Capture the cell that displays the provided text and extract its (X, Y) central coordinate. 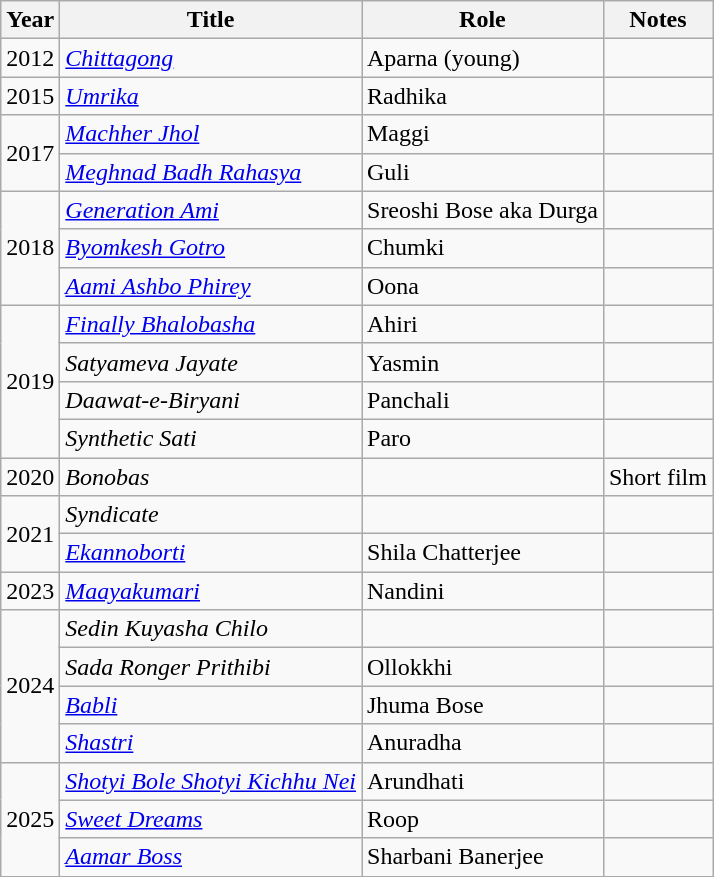
Roop (483, 819)
2018 (30, 248)
Aamar Boss (211, 857)
Anuradha (483, 743)
Maggi (483, 134)
Yasmin (483, 362)
Generation Ami (211, 210)
2012 (30, 58)
2024 (30, 686)
Radhika (483, 96)
Daawat-e-Biryani (211, 400)
Chittagong (211, 58)
Guli (483, 172)
Sweet Dreams (211, 819)
Byomkesh Gotro (211, 248)
Chumki (483, 248)
Synthetic Sati (211, 438)
Babli (211, 705)
2021 (30, 534)
Syndicate (211, 515)
Shila Chatterjee (483, 553)
Aparna (young) (483, 58)
Paro (483, 438)
Sreoshi Bose aka Durga (483, 210)
Ahiri (483, 324)
Oona (483, 286)
Nandini (483, 591)
Panchali (483, 400)
2019 (30, 381)
2015 (30, 96)
2017 (30, 153)
Satyameva Jayate (211, 362)
Sada Ronger Prithibi (211, 667)
2023 (30, 591)
Year (30, 20)
Machher Jhol (211, 134)
Shotyi Bole Shotyi Kichhu Nei (211, 781)
Arundhati (483, 781)
Maayakumari (211, 591)
Sedin Kuyasha Chilo (211, 629)
Meghnad Badh Rahasya (211, 172)
Shastri (211, 743)
Notes (658, 20)
Finally Bhalobasha (211, 324)
Jhuma Bose (483, 705)
Ekannoborti (211, 553)
Role (483, 20)
2020 (30, 477)
Umrika (211, 96)
Ollokkhi (483, 667)
2025 (30, 819)
Short film (658, 477)
Sharbani Banerjee (483, 857)
Title (211, 20)
Aami Ashbo Phirey (211, 286)
Bonobas (211, 477)
